Detect which cell encompasses the target text, then output its (x, y) center coordinate. 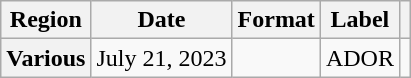
Label (360, 20)
July 21, 2023 (162, 58)
ADOR (360, 58)
Format (276, 20)
Region (46, 20)
Various (46, 58)
Date (162, 20)
